Capture the cell that displays the provided text and extract its [X, Y] central coordinate. 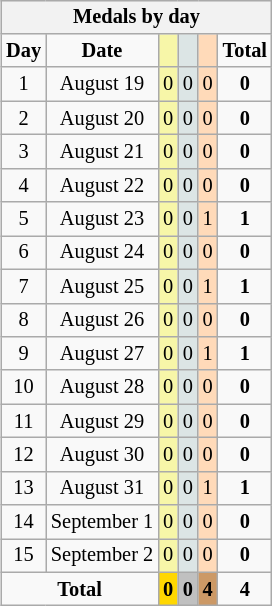
August 19 [102, 84]
11 [24, 421]
13 [24, 488]
14 [24, 522]
August 20 [102, 118]
Day [24, 51]
August 21 [102, 152]
15 [24, 556]
12 [24, 455]
7 [24, 286]
8 [24, 320]
August 24 [102, 253]
August 26 [102, 320]
Medals by day [136, 17]
5 [24, 219]
Date [102, 51]
August 25 [102, 286]
August 23 [102, 219]
September 1 [102, 522]
September 2 [102, 556]
August 29 [102, 421]
August 30 [102, 455]
9 [24, 354]
August 31 [102, 488]
August 22 [102, 185]
2 [24, 118]
3 [24, 152]
6 [24, 253]
10 [24, 387]
August 28 [102, 387]
August 27 [102, 354]
